Pinpoint the cell where the given text exists, returning its (x, y) midpoint coordinate. 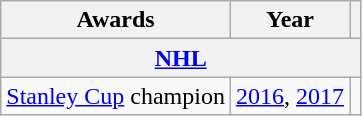
2016, 2017 (290, 96)
Awards (116, 20)
Stanley Cup champion (116, 96)
NHL (181, 58)
Year (290, 20)
